Detect which cell encompasses the target text, then output its (X, Y) center coordinate. 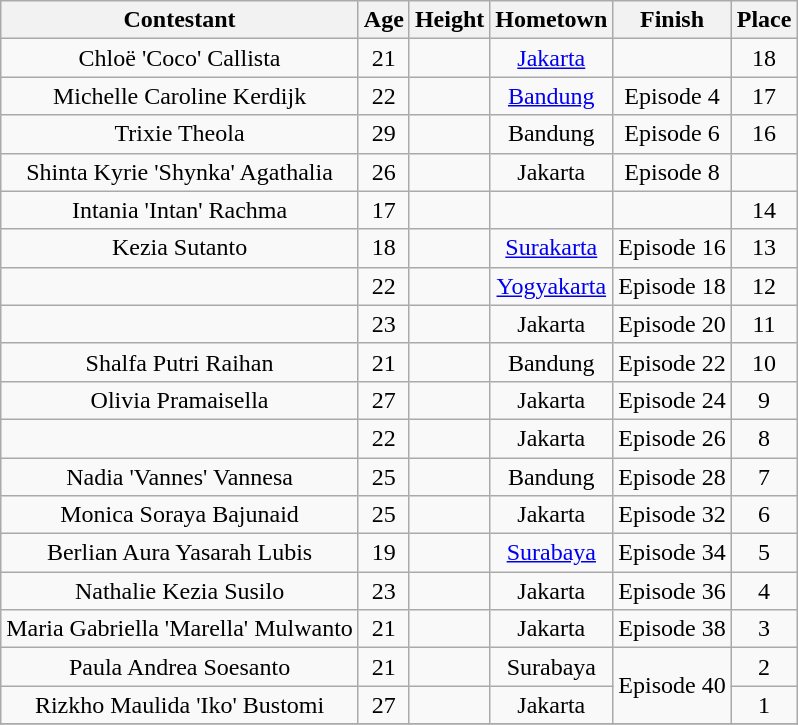
Monica Soraya Bajunaid (180, 515)
Age (384, 20)
Olivia Pramaisella (180, 400)
Surakarta (552, 248)
Episode 22 (672, 362)
9 (764, 400)
Episode 8 (672, 172)
Chloë 'Coco' Callista (180, 58)
Height (449, 20)
Michelle Caroline Kerdijk (180, 96)
Yogyakarta (552, 286)
13 (764, 248)
Contestant (180, 20)
Episode 20 (672, 324)
Paula Andrea Soesanto (180, 667)
Episode 6 (672, 134)
Place (764, 20)
Nadia 'Vannes' Vannesa (180, 477)
Episode 24 (672, 400)
26 (384, 172)
Episode 32 (672, 515)
Episode 34 (672, 553)
11 (764, 324)
6 (764, 515)
29 (384, 134)
1 (764, 705)
Berlian Aura Yasarah Lubis (180, 553)
3 (764, 629)
Episode 36 (672, 591)
19 (384, 553)
Maria Gabriella 'Marella' Mulwanto (180, 629)
Intania 'Intan' Rachma (180, 210)
2 (764, 667)
Episode 26 (672, 438)
Finish (672, 20)
Shalfa Putri Raihan (180, 362)
5 (764, 553)
Kezia Sutanto (180, 248)
Shinta Kyrie 'Shynka' Agathalia (180, 172)
Episode 38 (672, 629)
Nathalie Kezia Susilo (180, 591)
16 (764, 134)
Hometown (552, 20)
Episode 40 (672, 686)
Rizkho Maulida 'Iko' Bustomi (180, 705)
8 (764, 438)
7 (764, 477)
Episode 18 (672, 286)
Episode 4 (672, 96)
Episode 16 (672, 248)
Trixie Theola (180, 134)
12 (764, 286)
14 (764, 210)
10 (764, 362)
Episode 28 (672, 477)
4 (764, 591)
